Output the [X, Y] coordinate of the center of the cell containing the given text.  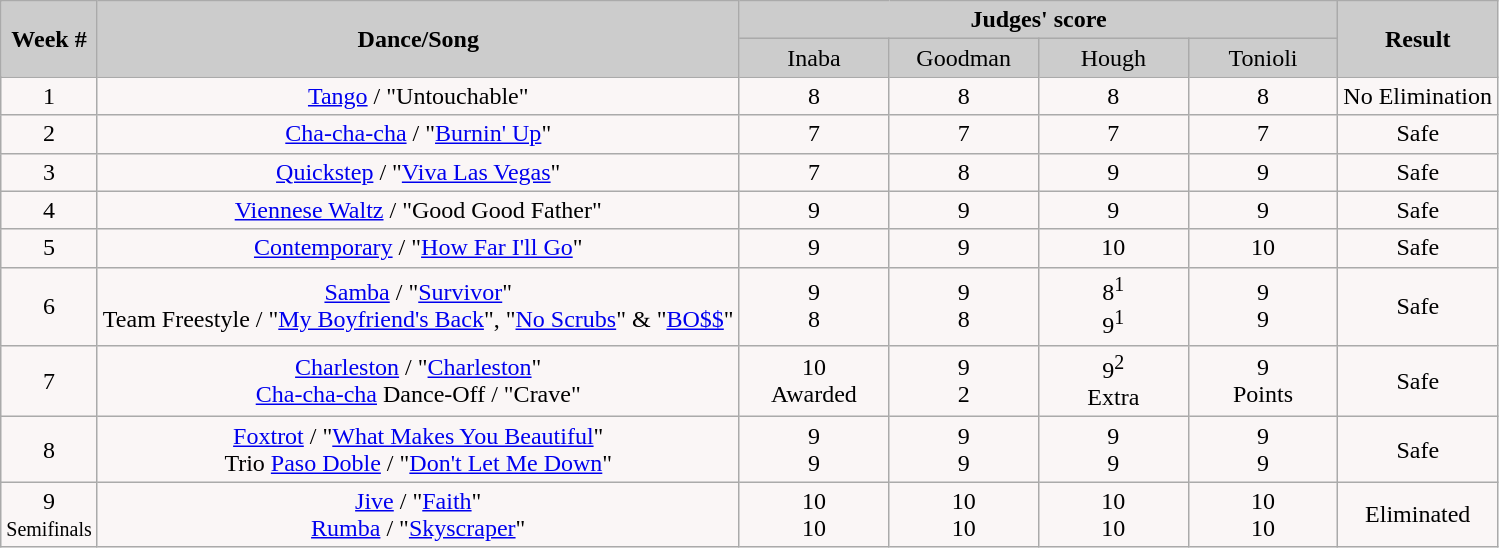
Dance/Song [418, 39]
2 [50, 134]
Tango / "Untouchable" [418, 96]
10Awarded [814, 381]
Judges' score [1038, 20]
Eliminated [1418, 514]
Hough [1113, 58]
4 [50, 210]
Contemporary / "How Far I'll Go" [418, 248]
Result [1418, 39]
Charleston / "Charleston"Cha-cha-cha Dance-Off / "Crave" [418, 381]
92 [964, 381]
Goodman [964, 58]
No Elimination [1418, 96]
8191 [1113, 306]
9Points [1263, 381]
Week # [50, 39]
1 [50, 96]
Jive / "Faith"Rumba / "Skyscraper" [418, 514]
Tonioli [1263, 58]
Samba / "Survivor"Team Freestyle / "My Boyfriend's Back", "No Scrubs" & "BO$$" [418, 306]
Cha-cha-cha / "Burnin' Up" [418, 134]
Foxtrot / "What Makes You Beautiful"Trio Paso Doble / "Don't Let Me Down" [418, 450]
92Extra [1113, 381]
Inaba [814, 58]
9 Semifinals [50, 514]
3 [50, 172]
6 [50, 306]
Quickstep / "Viva Las Vegas" [418, 172]
Viennese Waltz / "Good Good Father" [418, 210]
5 [50, 248]
